Capture the cell that displays the provided text and extract its [X, Y] central coordinate. 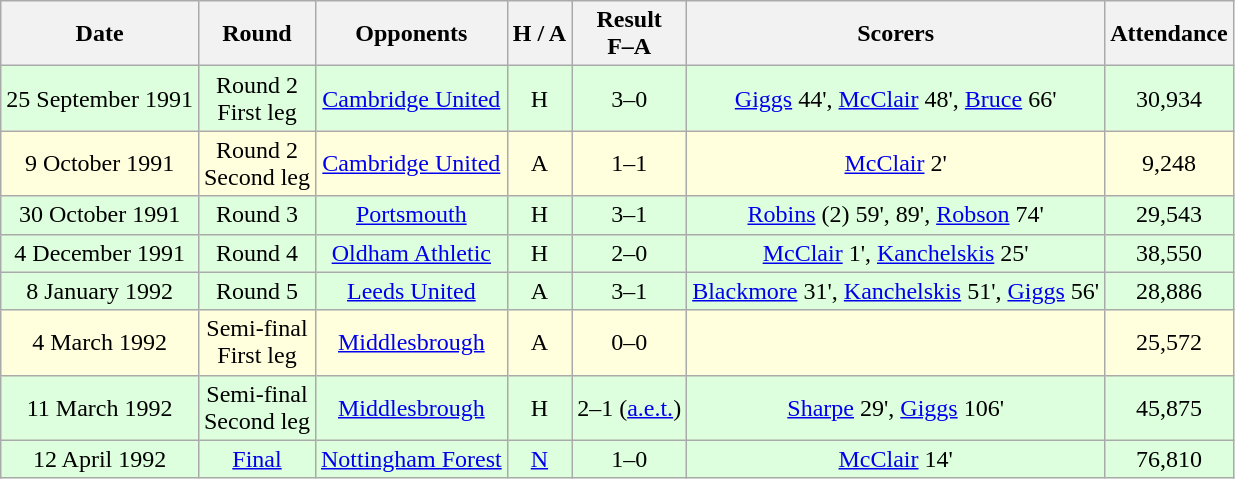
Round 4 [256, 253]
3–0 [630, 98]
Semi-finalFirst leg [256, 342]
9 October 1991 [100, 164]
11 March 1992 [100, 408]
Attendance [1169, 34]
Round 2First leg [256, 98]
2–1 (a.e.t.) [630, 408]
Robins (2) 59', 89', Robson 74' [896, 215]
Leeds United [411, 291]
Round 2Second leg [256, 164]
45,875 [1169, 408]
1–0 [630, 459]
28,886 [1169, 291]
H / A [539, 34]
0–0 [630, 342]
N [539, 459]
Sharpe 29', Giggs 106' [896, 408]
McClair 14' [896, 459]
McClair 1', Kanchelskis 25' [896, 253]
12 April 1992 [100, 459]
38,550 [1169, 253]
1–1 [630, 164]
Round 5 [256, 291]
Final [256, 459]
76,810 [1169, 459]
Scorers [896, 34]
Portsmouth [411, 215]
30 October 1991 [100, 215]
Date [100, 34]
9,248 [1169, 164]
4 December 1991 [100, 253]
ResultF–A [630, 34]
Nottingham Forest [411, 459]
30,934 [1169, 98]
2–0 [630, 253]
Oldham Athletic [411, 253]
McClair 2' [896, 164]
Semi-finalSecond leg [256, 408]
Round [256, 34]
Giggs 44', McClair 48', Bruce 66' [896, 98]
4 March 1992 [100, 342]
29,543 [1169, 215]
25,572 [1169, 342]
25 September 1991 [100, 98]
8 January 1992 [100, 291]
Blackmore 31', Kanchelskis 51', Giggs 56' [896, 291]
Round 3 [256, 215]
Opponents [411, 34]
